Detect which cell encompasses the target text, then output its [X, Y] center coordinate. 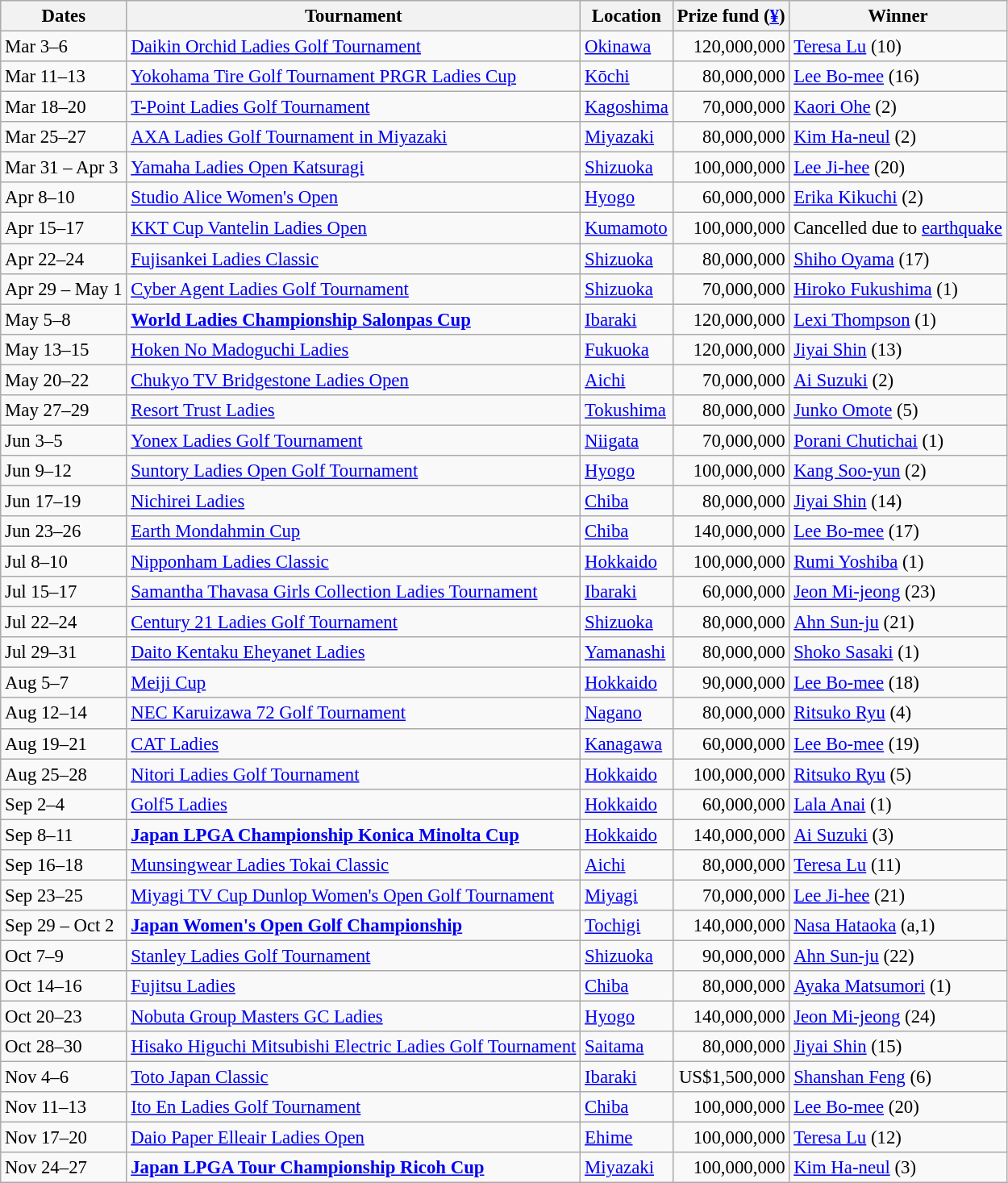
Oct 20–23 [64, 1017]
Aug 25–28 [64, 774]
Ahn Sun-ju (22) [898, 956]
Kang Soo-yun (2) [898, 471]
Winner [898, 16]
Studio Alice Women's Open [353, 198]
T-Point Ladies Golf Tournament [353, 107]
Nov 11–13 [64, 1107]
Aug 19–21 [64, 744]
Stanley Ladies Golf Tournament [353, 956]
Ito En Ladies Golf Tournament [353, 1107]
Sep 16–18 [64, 865]
KKT Cup Vantelin Ladies Open [353, 228]
Yonex Ladies Golf Tournament [353, 440]
Jun 3–5 [64, 440]
Ritsuko Ryu (4) [898, 714]
Nobuta Group Masters GC Ladies [353, 1017]
Oct 7–9 [64, 956]
Kaori Ohe (2) [898, 107]
Century 21 Ladies Golf Tournament [353, 623]
Nipponham Ladies Classic [353, 562]
Daio Paper Elleair Ladies Open [353, 1138]
May 27–29 [64, 410]
Yamanashi [627, 652]
Mar 11–13 [64, 77]
Fujitsu Ladies [353, 986]
Shoko Sasaki (1) [898, 652]
Daikin Orchid Ladies Golf Tournament [353, 47]
Shanshan Feng (6) [898, 1077]
Miyagi TV Cup Dunlop Women's Open Golf Tournament [353, 895]
Lee Bo-mee (18) [898, 683]
Junko Omote (5) [898, 410]
Nichirei Ladies [353, 501]
Toto Japan Classic [353, 1077]
Lexi Thompson (1) [898, 319]
Lee Bo-mee (17) [898, 531]
Lala Anai (1) [898, 804]
Rumi Yoshiba (1) [898, 562]
Jeon Mi-jeong (24) [898, 1017]
Jun 9–12 [64, 471]
Daito Kentaku Eheyanet Ladies [353, 652]
NEC Karuizawa 72 Golf Tournament [353, 714]
Tournament [353, 16]
Apr 22–24 [64, 259]
Meiji Cup [353, 683]
Apr 8–10 [64, 198]
Jul 22–24 [64, 623]
Teresa Lu (10) [898, 47]
Hiroko Fukushima (1) [898, 289]
Nagano [627, 714]
May 13–15 [64, 349]
AXA Ladies Golf Tournament in Miyazaki [353, 137]
Lee Bo-mee (19) [898, 744]
Apr 15–17 [64, 228]
CAT Ladies [353, 744]
Prize fund (¥) [731, 16]
Cancelled due to earthquake [898, 228]
Oct 14–16 [64, 986]
Miyazaki [627, 137]
Nitori Ladies Golf Tournament [353, 774]
Yamaha Ladies Open Katsuragi [353, 168]
Mar 18–20 [64, 107]
Ayaka Matsumori (1) [898, 986]
Jul 15–17 [64, 592]
Teresa Lu (11) [898, 865]
Jun 17–19 [64, 501]
Sep 2–4 [64, 804]
Hisako Higuchi Mitsubishi Electric Ladies Golf Tournament [353, 1047]
Nasa Hataoka (a,1) [898, 926]
Mar 31 – Apr 3 [64, 168]
Location [627, 16]
Ai Suzuki (3) [898, 835]
Mar 3–6 [64, 47]
US$1,500,000 [731, 1077]
Cyber Agent Ladies Golf Tournament [353, 289]
Nov 4–6 [64, 1077]
Jul 8–10 [64, 562]
Erika Kikuchi (2) [898, 198]
Aug 12–14 [64, 714]
Miyagi [627, 895]
Ai Suzuki (2) [898, 380]
Sep 8–11 [64, 835]
May 20–22 [64, 380]
Niigata [627, 440]
Shiho Oyama (17) [898, 259]
Suntory Ladies Open Golf Tournament [353, 471]
Kumamoto [627, 228]
Mar 25–27 [64, 137]
Munsingwear Ladies Tokai Classic [353, 865]
World Ladies Championship Salonpas Cup [353, 319]
May 5–8 [64, 319]
Teresa Lu (12) [898, 1138]
Japan LPGA Championship Konica Minolta Cup [353, 835]
Lee Ji-hee (21) [898, 895]
Lee Bo-mee (16) [898, 77]
Hoken No Madoguchi Ladies [353, 349]
Fukuoka [627, 349]
Yokohama Tire Golf Tournament PRGR Ladies Cup [353, 77]
Earth Mondahmin Cup [353, 531]
Jiyai Shin (13) [898, 349]
Tochigi [627, 926]
Jiyai Shin (15) [898, 1047]
Saitama [627, 1047]
Jul 29–31 [64, 652]
Golf5 Ladies [353, 804]
Jiyai Shin (14) [898, 501]
Oct 28–30 [64, 1047]
Fujisankei Ladies Classic [353, 259]
Ehime [627, 1138]
Porani Chutichai (1) [898, 440]
Aug 5–7 [64, 683]
Kōchi [627, 77]
Kim Ha-neul (2) [898, 137]
Sep 23–25 [64, 895]
Ahn Sun-ju (21) [898, 623]
Japan Women's Open Golf Championship [353, 926]
Tokushima [627, 410]
Jun 23–26 [64, 531]
Kanagawa [627, 744]
Jeon Mi-jeong (23) [898, 592]
Dates [64, 16]
Chukyo TV Bridgestone Ladies Open [353, 380]
Kagoshima [627, 107]
Nov 17–20 [64, 1138]
Resort Trust Ladies [353, 410]
Apr 29 – May 1 [64, 289]
Lee Ji-hee (20) [898, 168]
Lee Bo-mee (20) [898, 1107]
Samantha Thavasa Girls Collection Ladies Tournament [353, 592]
Ritsuko Ryu (5) [898, 774]
Okinawa [627, 47]
Sep 29 – Oct 2 [64, 926]
